For the text-containing cell, return its midpoint in (X, Y) coordinate format. 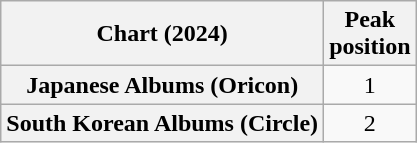
1 (370, 85)
Chart (2024) (162, 34)
Japanese Albums (Oricon) (162, 85)
South Korean Albums (Circle) (162, 123)
2 (370, 123)
Peakposition (370, 34)
